Identify which cell holds the provided text, then report its [x, y] central coordinate. 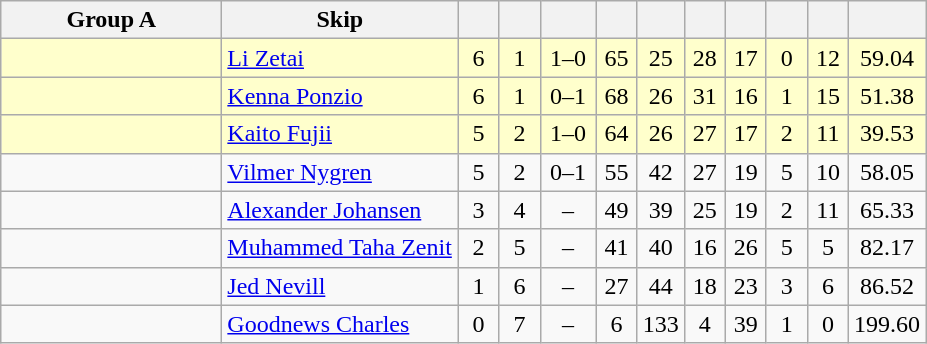
51.38 [886, 96]
64 [616, 134]
Goodnews Charles [340, 324]
15 [828, 96]
Alexander Johansen [340, 210]
39.53 [886, 134]
Muhammed Taha Zenit [340, 248]
133 [660, 324]
55 [616, 172]
Vilmer Nygren [340, 172]
86.52 [886, 286]
42 [660, 172]
65 [616, 58]
68 [616, 96]
7 [520, 324]
58.05 [886, 172]
59.04 [886, 58]
Group A [112, 20]
Jed Nevill [340, 286]
23 [746, 286]
Kaito Fujii [340, 134]
40 [660, 248]
18 [704, 286]
44 [660, 286]
Li Zetai [340, 58]
31 [704, 96]
12 [828, 58]
Skip [340, 20]
41 [616, 248]
199.60 [886, 324]
Kenna Ponzio [340, 96]
82.17 [886, 248]
49 [616, 210]
10 [828, 172]
65.33 [886, 210]
28 [704, 58]
